For the text-containing cell, return its midpoint in [x, y] coordinate format. 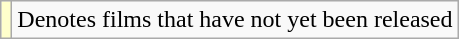
Denotes films that have not yet been released [235, 20]
